Determine the [X, Y] coordinate at the center of the cell enclosing the given text.  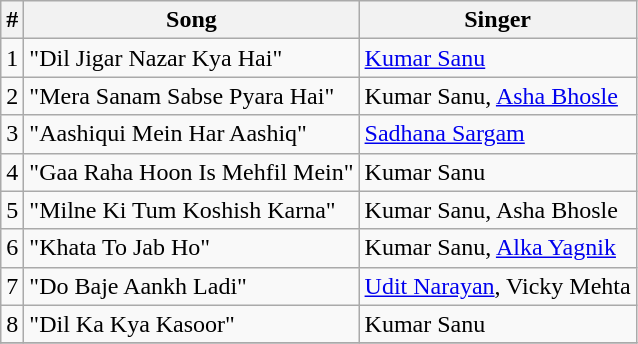
2 [12, 96]
Kumar Sanu, Alka Yagnik [498, 248]
"Mera Sanam Sabse Pyara Hai" [192, 96]
Song [192, 20]
"Dil Ka Kya Kasoor" [192, 324]
8 [12, 324]
"Gaa Raha Hoon Is Mehfil Mein" [192, 172]
"Aashiqui Mein Har Aashiq" [192, 134]
"Dil Jigar Nazar Kya Hai" [192, 58]
1 [12, 58]
"Milne Ki Tum Koshish Karna" [192, 210]
4 [12, 172]
5 [12, 210]
3 [12, 134]
Sadhana Sargam [498, 134]
6 [12, 248]
# [12, 20]
Udit Narayan, Vicky Mehta [498, 286]
7 [12, 286]
Singer [498, 20]
"Khata To Jab Ho" [192, 248]
"Do Baje Aankh Ladi" [192, 286]
